From the cell containing the given text, extract its center point as (X, Y) coordinate. 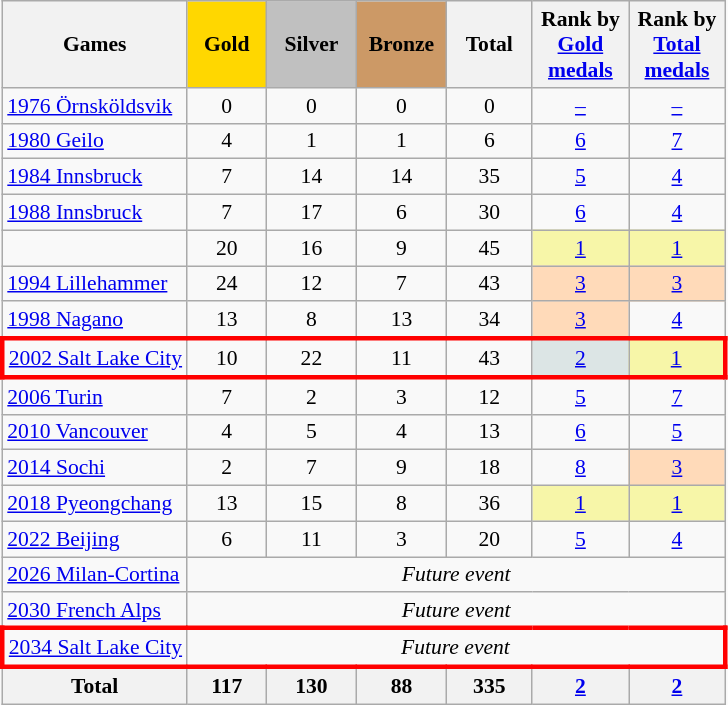
16 (311, 248)
2006 Turin (94, 396)
2014 Sochi (94, 468)
1994 Lillehammer (94, 284)
1980 Geilo (94, 141)
24 (226, 284)
18 (489, 468)
35 (489, 177)
1998 Nagano (94, 320)
130 (311, 686)
2022 Beijing (94, 539)
10 (226, 358)
2018 Pyeongchang (94, 504)
30 (489, 213)
17 (311, 213)
Games (94, 44)
2026 Milan-Cortina (94, 575)
335 (489, 686)
88 (401, 686)
2010 Vancouver (94, 432)
15 (311, 504)
Silver (311, 44)
45 (489, 248)
2030 French Alps (94, 611)
1976 Örnsköldsvik (94, 106)
1988 Innsbruck (94, 213)
Rank by Gold medals (580, 44)
22 (311, 358)
34 (489, 320)
2002 Salt Lake City (94, 358)
2034 Salt Lake City (94, 648)
36 (489, 504)
Rank by Total medals (678, 44)
117 (226, 686)
Bronze (401, 44)
1984 Innsbruck (94, 177)
Gold (226, 44)
